Capture the cell that displays the provided text and extract its [X, Y] central coordinate. 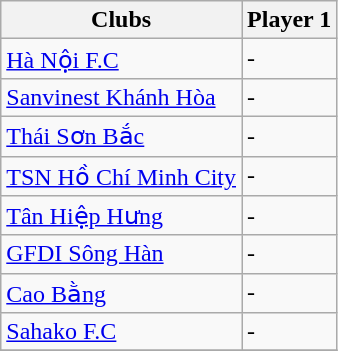
Sahako F.C [122, 332]
Tân Hiệp Hưng [122, 216]
Cao Bằng [122, 293]
TSN Hồ Chí Minh City [122, 176]
GFDI Sông Hàn [122, 254]
Player 1 [290, 20]
Clubs [122, 20]
Thái Sơn Bắc [122, 136]
Sanvinest Khánh Hòa [122, 97]
Hà Nội F.C [122, 59]
